Detect which cell encompasses the target text, then output its (X, Y) center coordinate. 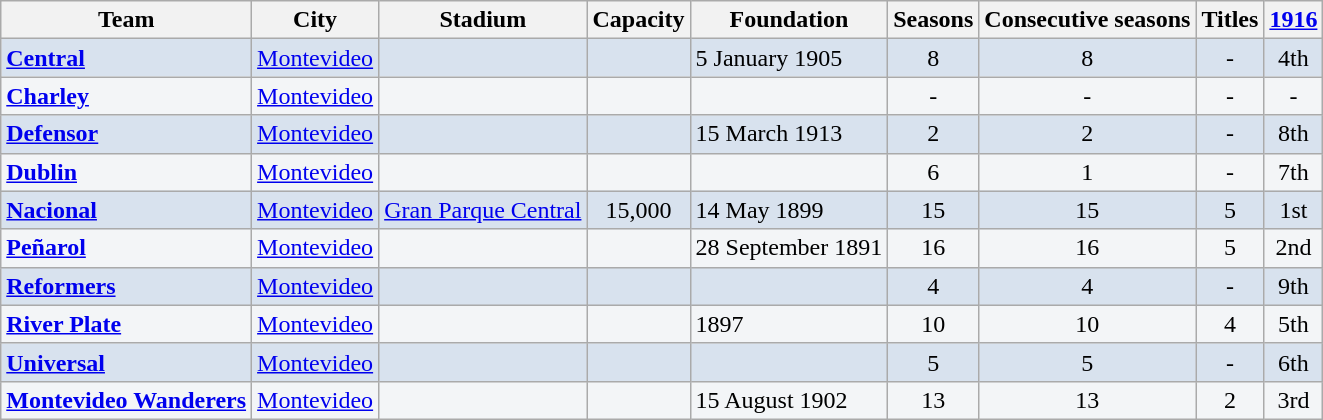
Nacional (126, 210)
8th (1294, 134)
River Plate (126, 324)
Titles (1230, 20)
1 (1088, 172)
Stadium (483, 20)
Foundation (789, 20)
2nd (1294, 248)
15 August 1902 (789, 400)
7th (1294, 172)
5th (1294, 324)
Consecutive seasons (1088, 20)
Dublin (126, 172)
28 September 1891 (789, 248)
Seasons (934, 20)
1916 (1294, 20)
Team (126, 20)
9th (1294, 286)
City (316, 20)
4th (1294, 58)
Central (126, 58)
Montevideo Wanderers (126, 400)
Reformers (126, 286)
15 March 1913 (789, 134)
Peñarol (126, 248)
1897 (789, 324)
5 January 1905 (789, 58)
15,000 (638, 210)
3rd (1294, 400)
Charley (126, 96)
Defensor (126, 134)
6 (934, 172)
Capacity (638, 20)
14 May 1899 (789, 210)
Universal (126, 362)
1st (1294, 210)
Gran Parque Central (483, 210)
6th (1294, 362)
